Determine the (X, Y) coordinate at the center of the cell enclosing the given text.  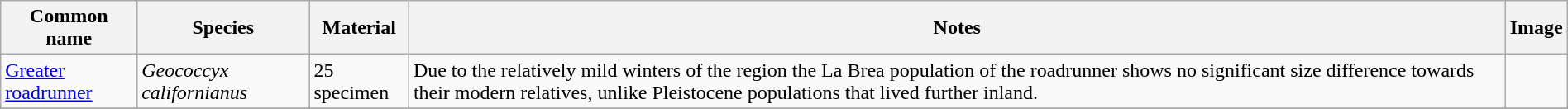
Notes (957, 28)
Geococcyx californianus (223, 81)
Species (223, 28)
Greater roadrunner (69, 81)
25 specimen (359, 81)
Material (359, 28)
Image (1537, 28)
Common name (69, 28)
